Identify which cell holds the provided text, then report its (x, y) central coordinate. 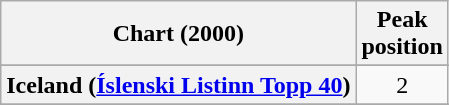
Iceland (Íslenski Listinn Topp 40) (178, 85)
Peakposition (402, 34)
Chart (2000) (178, 34)
2 (402, 85)
